Identify which cell holds the provided text, then report its (X, Y) central coordinate. 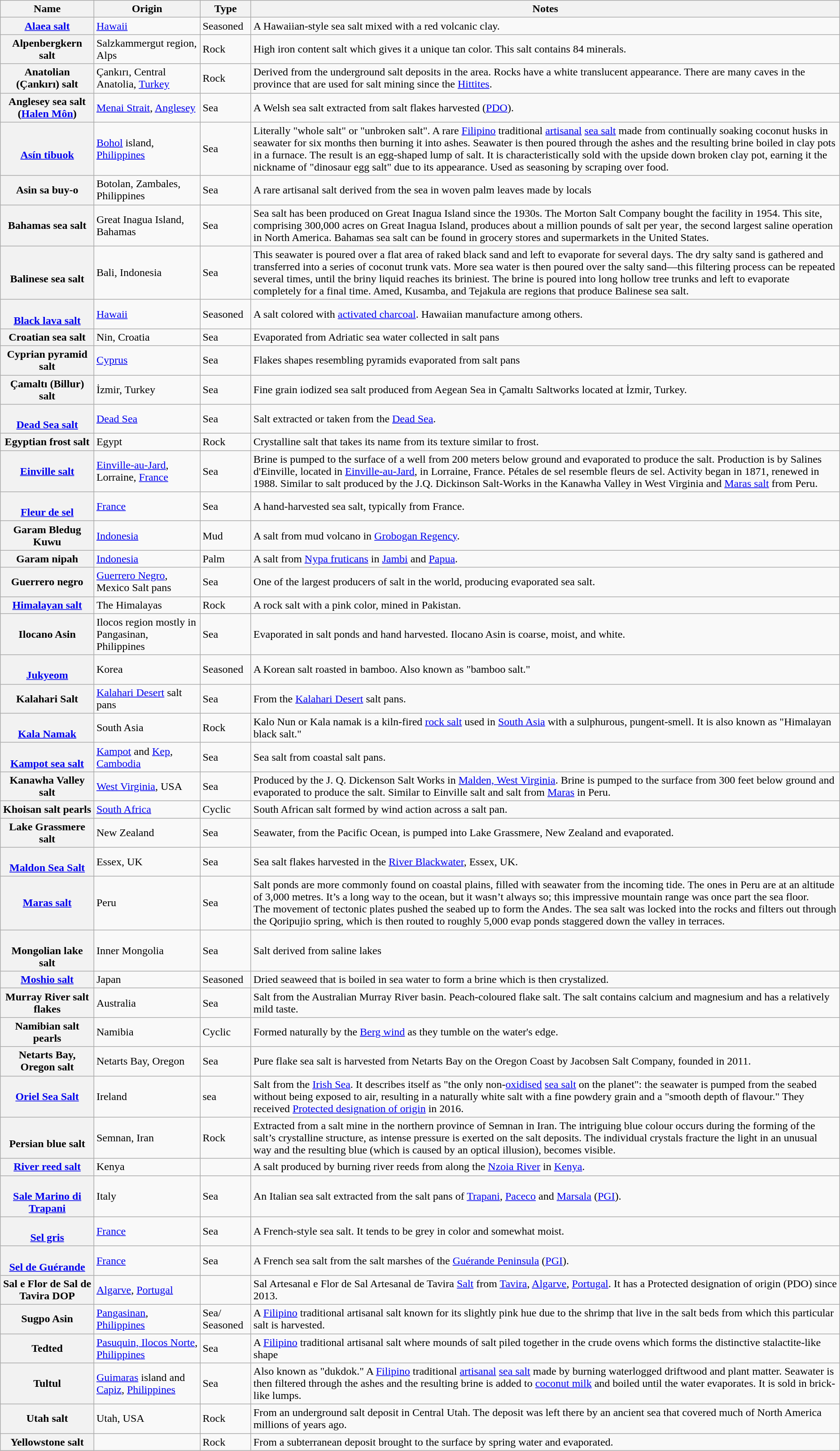
Einville-au-Jard, Lorraine, France (147, 471)
Fine grain iodized sea salt produced from Aegean Sea in Çamaltı Saltworks located at İzmir, Turkey. (545, 390)
Einville salt (48, 471)
From the Kalahari Desert salt pans. (545, 698)
Ilocano Asin (48, 634)
Tedted (48, 1348)
Netarts Bay, Oregon salt (48, 1061)
Kenya (147, 1167)
Alpenbergkern salt (48, 49)
South Asia (147, 728)
Egyptian frost salt (48, 442)
Sel gris (48, 1232)
Dead Sea (147, 419)
Himalayan salt (48, 605)
Tultul (48, 1384)
Kalo Nun or Kala namak is a kiln-fired rock salt used in South Asia with a sulphurous, pungent-smell. It is also known as "Himalayan black salt." (545, 728)
A French-style sea salt. It tends to be grey in color and somewhat moist. (545, 1232)
From a subterranean deposit brought to the surface by spring water and evaporated. (545, 1442)
Salzkammergut region, Alps (147, 49)
Seawater, from the Pacific Ocean, is pumped into Lake Grassmere, New Zealand and evaporated. (545, 832)
Kalahari Salt (48, 698)
Pasuquin, Ilocos Norte, Philippines (147, 1348)
Pangasinan, Philippines (147, 1319)
Great Inagua Island, Bahamas (147, 225)
Maldon Sea Salt (48, 862)
A French sea salt from the salt marshes of the Guérande Peninsula (PGI). (545, 1260)
Sugpo Asin (48, 1319)
South African salt formed by wind action across a salt pan. (545, 809)
Ireland (147, 1096)
Balinese sea salt (48, 273)
A salt from mud volcano in Grobogan Regency. (545, 536)
Namibia (147, 1032)
A rare artisanal salt derived from the sea in woven palm leaves made by locals (545, 190)
Lake Grassmere salt (48, 832)
Crystalline salt that takes its name from its texture similar to frost. (545, 442)
Utah salt (48, 1419)
Mongolian lake salt (48, 951)
Khoisan salt pearls (48, 809)
Oriel Sea Salt (48, 1096)
River reed salt (48, 1167)
Sal e Flor de Sal de Tavira DOP (48, 1290)
A Welsh sea salt extracted from salt flakes harvested (PDO). (545, 108)
Type (225, 9)
Kanawha Valley salt (48, 786)
South Africa (147, 809)
Pure flake sea salt is harvested from Netarts Bay on the Oregon Coast by Jacobsen Salt Company, founded in 2011. (545, 1061)
Australia (147, 1003)
Bahamas sea salt (48, 225)
Salt from the Australian Murray River basin. Peach-coloured flake salt. The salt contains calcium and magnesium and has a relatively mild taste. (545, 1003)
A hand-harvested sea salt, typically from France. (545, 506)
Botolan, Zambales, Philippines (147, 190)
Palm (225, 559)
Sale Marino di Trapani (48, 1196)
A salt from Nypa fruticans in Jambi and Papua. (545, 559)
Egypt (147, 442)
West Virginia, USA (147, 786)
Anatolian (Çankırı) salt (48, 78)
Alaea salt (48, 26)
Dead Sea salt (48, 419)
Guimaras island and Capiz, Philippines (147, 1384)
Croatian sea salt (48, 337)
Algarve, Portugal (147, 1290)
Bali, Indonesia (147, 273)
Utah, USA (147, 1419)
Essex, UK (147, 862)
Guerrero Negro, Mexico Salt pans (147, 582)
Peru (147, 903)
A Korean salt roasted in bamboo. Also known as "bamboo salt." (545, 670)
Persian blue salt (48, 1138)
Sea salt flakes harvested in the River Blackwater, Essex, UK. (545, 862)
Salt derived from saline lakes (545, 951)
A Filipino traditional artisanal salt where mounds of salt piled together in the crude ovens which forms the distinctive stalactite-like shape (545, 1348)
Salt extracted or taken from the Dead Sea. (545, 419)
Nin, Croatia (147, 337)
Name (48, 9)
İzmir, Turkey (147, 390)
A Hawaiian-style sea salt mixed with a red volcanic clay. (545, 26)
Kala Namak (48, 728)
Murray River salt flakes (48, 1003)
Inner Mongolia (147, 951)
Bohol island, Philippines (147, 149)
Kampot and Kep, Cambodia (147, 757)
Mud (225, 536)
Jukyeom (48, 670)
Black lava salt (48, 314)
Italy (147, 1196)
Cyprus (147, 360)
Sea/ Seasoned (225, 1319)
Sel de Guérande (48, 1260)
Yellowstone salt (48, 1442)
Çankırı, Central Anatolia, Turkey (147, 78)
Çamaltı (Billur) salt (48, 390)
Moshio salt (48, 980)
Anglesey sea salt (Halen Môn) (48, 108)
Ilocos region mostly in Pangasinan, Philippines (147, 634)
sea (225, 1096)
One of the largest producers of salt in the world, producing evaporated sea salt. (545, 582)
Garam nipah (48, 559)
A salt produced by burning river reeds from along the Nzoia River in Kenya. (545, 1167)
Cyprian pyramid salt (48, 360)
Notes (545, 9)
Evaporated in salt ponds and hand harvested. Ilocano Asin is coarse, moist, and white. (545, 634)
Origin (147, 9)
Formed naturally by the Berg wind as they tumble on the water's edge. (545, 1032)
High iron content salt which gives it a unique tan color. This salt contains 84 minerals. (545, 49)
Kalahari Desert salt pans (147, 698)
Sea salt from coastal salt pans. (545, 757)
Flakes shapes resembling pyramids evaporated from salt pans (545, 360)
A rock salt with a pink color, mined in Pakistan. (545, 605)
Guerrero negro (48, 582)
Asin sa buy-o (48, 190)
The Himalayas (147, 605)
New Zealand (147, 832)
Garam Bledug Kuwu (48, 536)
An Italian sea salt extracted from the salt pans of Trapani, Paceco and Marsala (PGI). (545, 1196)
Evaporated from Adriatic sea water collected in salt pans (545, 337)
Asín tibuok (48, 149)
Maras salt (48, 903)
Dried seaweed that is boiled in sea water to form a brine which is then crystalized. (545, 980)
Netarts Bay, Oregon (147, 1061)
Namibian salt pearls (48, 1032)
Kampot sea salt (48, 757)
Fleur de sel (48, 506)
A salt colored with activated charcoal. Hawaiian manufacture among others. (545, 314)
Sal Artesanal e Flor de Sal Artesanal de Tavira Salt from Tavira, Algarve, Portugal. It has a Protected designation of origin (PDO) since 2013. (545, 1290)
Menai Strait, Anglesey (147, 108)
Japan (147, 980)
Korea (147, 670)
Semnan, Iran (147, 1138)
